Scan for the cell matching the given text and deliver its (X, Y) coordinate at center. 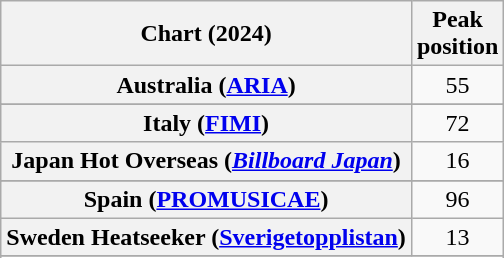
16 (457, 161)
Peakposition (457, 34)
96 (457, 199)
72 (457, 123)
55 (457, 85)
Sweden Heatseeker (Sverigetopplistan) (206, 237)
Italy (FIMI) (206, 123)
13 (457, 237)
Japan Hot Overseas (Billboard Japan) (206, 161)
Australia (ARIA) (206, 85)
Chart (2024) (206, 34)
Spain (PROMUSICAE) (206, 199)
